Locate the cell with the specified text and output its [x, y] center coordinate. 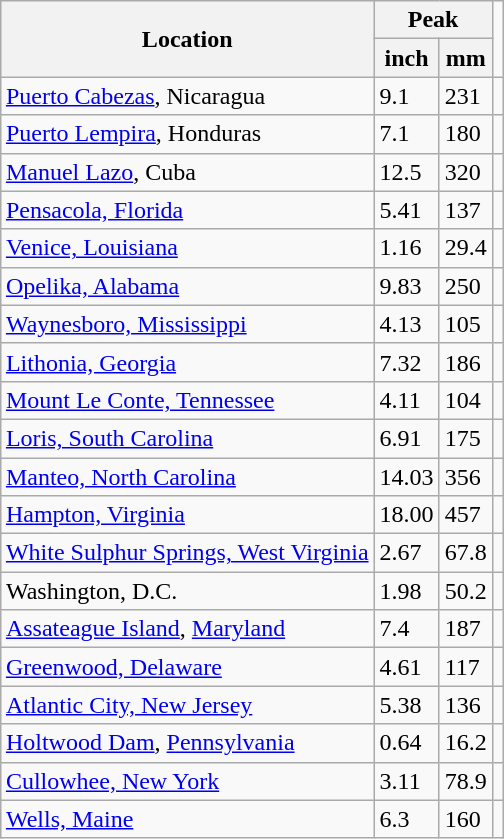
5.41 [406, 210]
Manuel Lazo, Cuba [187, 172]
67.8 [466, 553]
117 [466, 667]
Waynesboro, Mississippi [187, 324]
9.83 [406, 286]
187 [466, 629]
50.2 [466, 591]
186 [466, 362]
18.00 [406, 515]
1.98 [406, 591]
Mount Le Conte, Tennessee [187, 400]
Hampton, Virginia [187, 515]
4.13 [406, 324]
5.38 [406, 705]
136 [466, 705]
Location [187, 39]
175 [466, 438]
Venice, Louisiana [187, 248]
Manteo, North Carolina [187, 477]
Puerto Lempira, Honduras [187, 134]
0.64 [406, 743]
1.16 [406, 248]
104 [466, 400]
9.1 [406, 96]
14.03 [406, 477]
16.2 [466, 743]
137 [466, 210]
320 [466, 172]
160 [466, 819]
Loris, South Carolina [187, 438]
180 [466, 134]
Holtwood Dam, Pennsylvania [187, 743]
7.4 [406, 629]
2.67 [406, 553]
105 [466, 324]
Wells, Maine [187, 819]
Pensacola, Florida [187, 210]
4.61 [406, 667]
4.11 [406, 400]
250 [466, 286]
231 [466, 96]
Atlantic City, New Jersey [187, 705]
Opelika, Alabama [187, 286]
Puerto Cabezas, Nicaragua [187, 96]
29.4 [466, 248]
Greenwood, Delaware [187, 667]
inch [406, 58]
Assateague Island, Maryland [187, 629]
7.1 [406, 134]
7.32 [406, 362]
White Sulphur Springs, West Virginia [187, 553]
6.3 [406, 819]
mm [466, 58]
356 [466, 477]
Peak [433, 20]
Cullowhee, New York [187, 781]
6.91 [406, 438]
Washington, D.C. [187, 591]
3.11 [406, 781]
12.5 [406, 172]
457 [466, 515]
Lithonia, Georgia [187, 362]
78.9 [466, 781]
